Search for the cell housing the specified text and yield its (x, y) center coordinate. 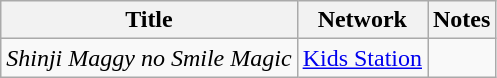
Title (149, 20)
Kids Station (362, 58)
Network (362, 20)
Shinji Maggy no Smile Magic (149, 58)
Notes (462, 20)
